Determine the (x, y) coordinate at the center of the cell enclosing the given text.  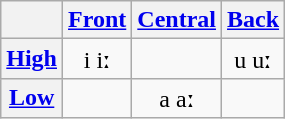
Back (254, 20)
i iː (98, 59)
a aː (177, 98)
Central (177, 20)
High (32, 59)
Front (98, 20)
u uː (254, 59)
Low (32, 98)
